Identify which cell holds the provided text, then report its [X, Y] central coordinate. 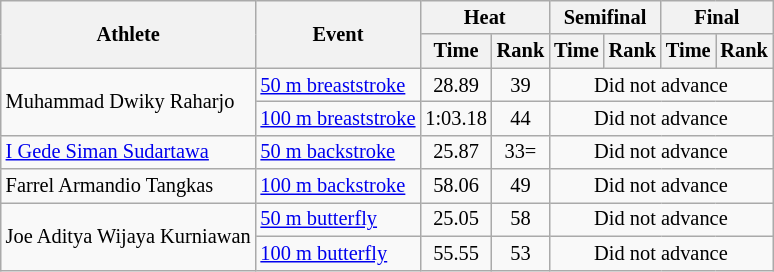
Athlete [128, 34]
25.05 [456, 219]
33= [520, 152]
100 m backstroke [338, 186]
58.06 [456, 186]
58 [520, 219]
100 m butterfly [338, 253]
49 [520, 186]
28.89 [456, 85]
Joe Aditya Wijaya Kurniawan [128, 236]
1:03.18 [456, 118]
50 m backstroke [338, 152]
39 [520, 85]
Final [717, 17]
50 m butterfly [338, 219]
100 m breaststroke [338, 118]
Heat [484, 17]
Muhammad Dwiky Raharjo [128, 102]
Farrel Armandio Tangkas [128, 186]
25.87 [456, 152]
55.55 [456, 253]
Event [338, 34]
I Gede Siman Sudartawa [128, 152]
44 [520, 118]
53 [520, 253]
50 m breaststroke [338, 85]
Semifinal [605, 17]
